Output the [X, Y] coordinate of the center of the cell containing the given text.  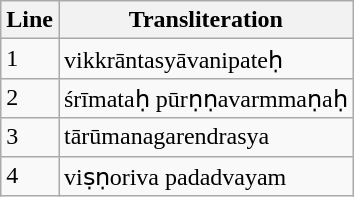
śrīmataḥ pūrṇṇavarmmaṇaḥ [206, 98]
Transliteration [206, 20]
3 [30, 137]
viṣṇoriva padadvayam [206, 176]
vikkrāntasyāvanipateḥ [206, 59]
2 [30, 98]
4 [30, 176]
Line [30, 20]
1 [30, 59]
tārūmanagarendrasya [206, 137]
